Locate the cell with the specified text and output its [X, Y] center coordinate. 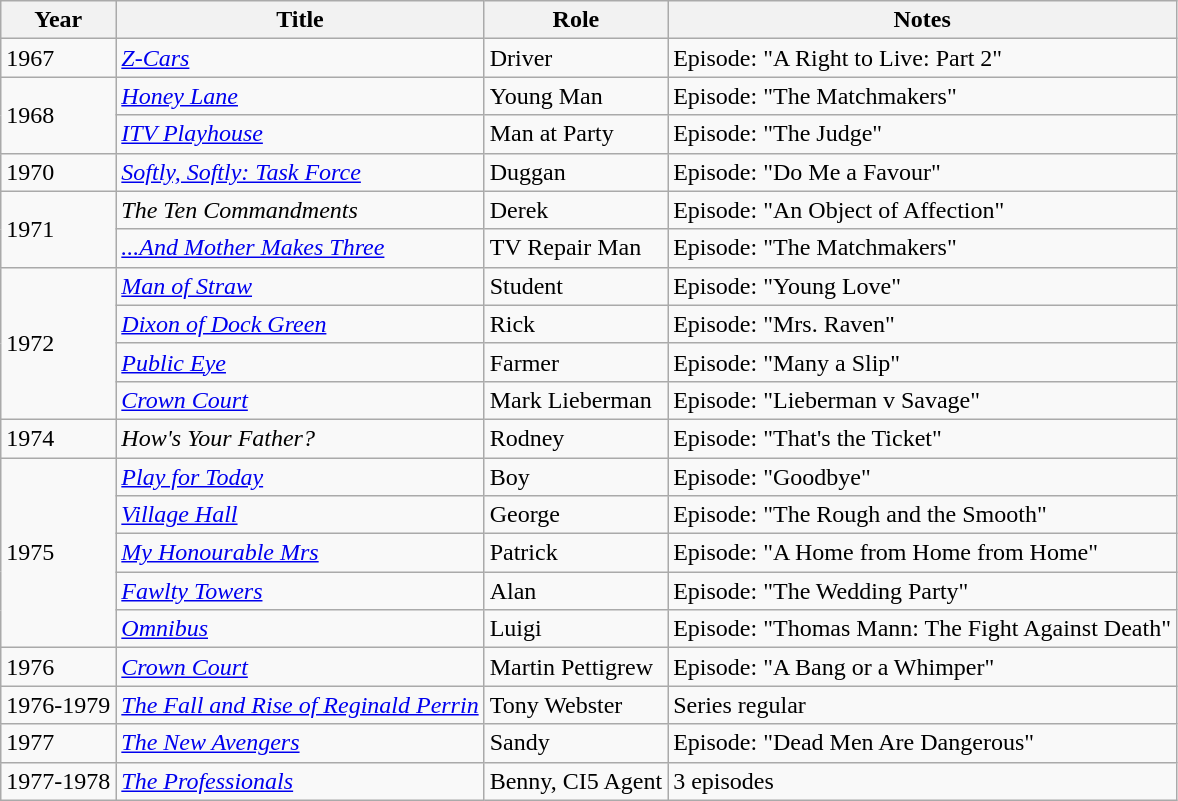
Episode: "A Bang or a Whimper" [922, 667]
1967 [58, 58]
The Fall and Rise of Reginald Perrin [300, 705]
ITV Playhouse [300, 134]
Episode: "A Home from Home from Home" [922, 553]
Martin Pettigrew [576, 667]
Episode: "An Object of Affection" [922, 210]
Farmer [576, 362]
Rick [576, 324]
1977 [58, 743]
1971 [58, 229]
TV Repair Man [576, 248]
Episode: "Goodbye" [922, 477]
Episode: "The Judge" [922, 134]
Episode: "Thomas Mann: The Fight Against Death" [922, 629]
Softly, Softly: Task Force [300, 172]
Year [58, 20]
Episode: "Many a Slip" [922, 362]
Dixon of Dock Green [300, 324]
Role [576, 20]
Boy [576, 477]
Play for Today [300, 477]
1972 [58, 343]
How's Your Father? [300, 438]
Notes [922, 20]
Episode: "Do Me a Favour" [922, 172]
1974 [58, 438]
Man at Party [576, 134]
My Honourable Mrs [300, 553]
Tony Webster [576, 705]
Alan [576, 591]
Fawlty Towers [300, 591]
Public Eye [300, 362]
Derek [576, 210]
Episode: "Dead Men Are Dangerous" [922, 743]
The Professionals [300, 781]
Duggan [576, 172]
1976 [58, 667]
Rodney [576, 438]
1970 [58, 172]
Man of Straw [300, 286]
Sandy [576, 743]
Young Man [576, 96]
1975 [58, 553]
Student [576, 286]
George [576, 515]
1977-1978 [58, 781]
Title [300, 20]
Omnibus [300, 629]
The New Avengers [300, 743]
The Ten Commandments [300, 210]
Episode: "The Wedding Party" [922, 591]
Honey Lane [300, 96]
...And Mother Makes Three [300, 248]
Mark Lieberman [576, 400]
Episode: "Young Love" [922, 286]
Patrick [576, 553]
1968 [58, 115]
Episode: "The Rough and the Smooth" [922, 515]
Episode: "Lieberman v Savage" [922, 400]
1976-1979 [58, 705]
3 episodes [922, 781]
Driver [576, 58]
Z-Cars [300, 58]
Episode: "A Right to Live: Part 2" [922, 58]
Series regular [922, 705]
Episode: "That's the Ticket" [922, 438]
Village Hall [300, 515]
Episode: "Mrs. Raven" [922, 324]
Benny, CI5 Agent [576, 781]
Luigi [576, 629]
